Pinpoint the cell where the given text exists, returning its (X, Y) midpoint coordinate. 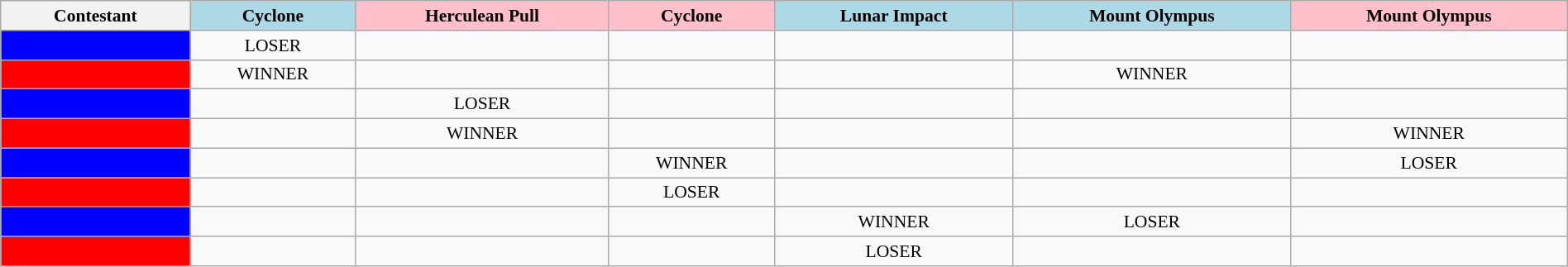
Herculean Pull (483, 16)
Contestant (96, 16)
Lunar Impact (893, 16)
